Extract the [X, Y] coordinate from the center of the cell holding the provided text.  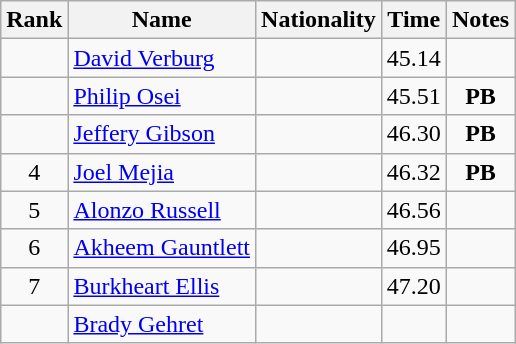
7 [34, 286]
46.56 [414, 210]
Alonzo Russell [162, 210]
46.95 [414, 248]
Brady Gehret [162, 324]
David Verburg [162, 58]
Nationality [319, 20]
Jeffery Gibson [162, 134]
5 [34, 210]
Notes [480, 20]
46.32 [414, 172]
46.30 [414, 134]
47.20 [414, 286]
6 [34, 248]
Akheem Gauntlett [162, 248]
Philip Osei [162, 96]
Rank [34, 20]
45.14 [414, 58]
4 [34, 172]
Joel Mejia [162, 172]
Time [414, 20]
Burkheart Ellis [162, 286]
45.51 [414, 96]
Name [162, 20]
